Provide the (x, y) coordinate of the cell's center where the given text is located.  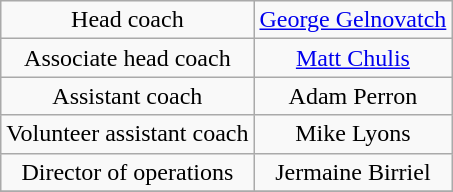
Adam Perron (353, 96)
Associate head coach (128, 58)
Jermaine Birriel (353, 172)
Assistant coach (128, 96)
Matt Chulis (353, 58)
Mike Lyons (353, 134)
George Gelnovatch (353, 20)
Director of operations (128, 172)
Head coach (128, 20)
Volunteer assistant coach (128, 134)
